For the text-containing cell, return its midpoint in (x, y) coordinate format. 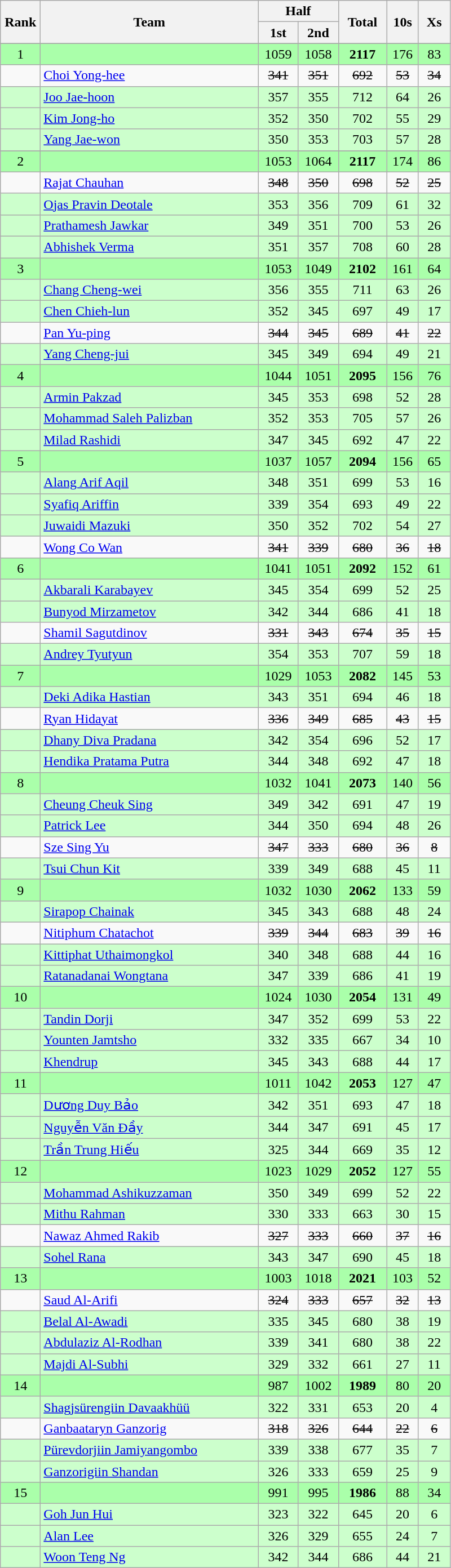
Cheung Cheuk Sing (149, 804)
Shagjsürengiin Davaakhüü (149, 1407)
336 (278, 719)
56 (434, 783)
2102 (362, 269)
700 (362, 225)
2053 (362, 1083)
2062 (362, 890)
995 (318, 1493)
685 (362, 719)
63 (403, 290)
657 (362, 1300)
707 (362, 654)
987 (278, 1386)
1986 (362, 1493)
Syafiq Ariffin (149, 504)
Saud Al-Arifi (149, 1300)
655 (362, 1536)
Wong Co Wan (149, 547)
711 (362, 290)
Bunyod Mirzametov (149, 611)
Pürevdorjiin Jamiyangombo (149, 1450)
323 (278, 1514)
5 (20, 461)
1011 (278, 1083)
Total (362, 22)
689 (362, 333)
Dhany Diva Pradana (149, 740)
14 (20, 1386)
39 (403, 933)
2054 (362, 997)
Hendika Pratama Putra (149, 761)
674 (362, 633)
Chen Chieh-lun (149, 311)
Mithu Rahman (149, 1214)
340 (278, 955)
Tsui Chun Kit (149, 868)
2094 (362, 461)
2nd (318, 33)
Younten Jamtsho (149, 1040)
Ojas Pravin Deotale (149, 204)
Prathamesh Jawkar (149, 225)
76 (434, 376)
3 (20, 269)
690 (362, 1257)
Rank (20, 22)
330 (278, 1214)
Alang Arif Aqil (149, 483)
Kim Jong-ho (149, 118)
Half (298, 11)
Juwaidi Mazuki (149, 525)
Xs (434, 22)
712 (362, 97)
Ratanadanai Wongtana (149, 976)
2052 (362, 1171)
696 (362, 740)
1989 (362, 1386)
Tandin Dorji (149, 1019)
103 (403, 1279)
29 (434, 118)
667 (362, 1040)
176 (403, 54)
Shamil Sagutdinov (149, 633)
140 (403, 783)
Joo Jae-hoon (149, 97)
327 (278, 1236)
46 (403, 697)
Trần Trung Hiếu (149, 1150)
Ganzorigiin Shandan (149, 1472)
83 (434, 54)
88 (403, 1493)
Rajat Chauhan (149, 182)
669 (362, 1150)
1044 (278, 376)
708 (362, 247)
Sze Sing Yu (149, 847)
1037 (278, 461)
1058 (318, 54)
324 (278, 1300)
60 (403, 247)
131 (403, 997)
1023 (278, 1171)
663 (362, 1214)
991 (278, 1493)
677 (362, 1450)
152 (403, 568)
2021 (362, 1279)
661 (362, 1364)
1049 (318, 269)
145 (403, 676)
Abhishek Verma (149, 247)
30 (403, 1214)
2092 (362, 568)
1057 (318, 461)
1018 (318, 1279)
2082 (362, 676)
Ganbaataryn Ganzorig (149, 1428)
705 (362, 418)
709 (362, 204)
1 (20, 54)
80 (403, 1386)
Team (149, 22)
1042 (318, 1083)
Patrick Lee (149, 826)
43 (403, 719)
37 (403, 1236)
Khendrup (149, 1062)
1003 (278, 1279)
Akbarali Karabayev (149, 590)
Ryan Hidayat (149, 719)
645 (362, 1514)
54 (403, 525)
Nitiphum Chatachot (149, 933)
174 (403, 161)
86 (434, 161)
325 (278, 1150)
65 (434, 461)
Sohel Rana (149, 1257)
Choi Yong-hee (149, 75)
Abdulaziz Al-Rodhan (149, 1343)
Milad Rashidi (149, 440)
338 (318, 1450)
Yang Jae-won (149, 140)
Yang Cheng-jui (149, 354)
2 (20, 161)
Sirapop Chainak (149, 911)
Pan Yu-ping (149, 333)
Armin Pakzad (149, 397)
Belal Al-Awadi (149, 1321)
Alan Lee (149, 1536)
318 (278, 1428)
Andrey Tyutyun (149, 654)
697 (362, 311)
1st (278, 33)
Goh Jun Hui (149, 1514)
10s (403, 22)
Majdi Al-Subhi (149, 1364)
Woon Teng Ng (149, 1557)
659 (362, 1472)
1002 (318, 1386)
Kittiphat Uthaimongkol (149, 955)
Mohammad Ashikuzzaman (149, 1193)
Nguyễn Văn Đầy (149, 1128)
653 (362, 1407)
1059 (278, 54)
Chang Cheng-wei (149, 290)
Dương Duy Bảo (149, 1105)
133 (403, 890)
Deki Adika Hastian (149, 697)
644 (362, 1428)
1024 (278, 997)
2073 (362, 783)
Mohammad Saleh Palizban (149, 418)
Nawaz Ahmed Rakib (149, 1236)
683 (362, 933)
1064 (318, 161)
2095 (362, 376)
161 (403, 269)
660 (362, 1236)
703 (362, 140)
